Extract the [X, Y] coordinate from the center of the cell holding the provided text.  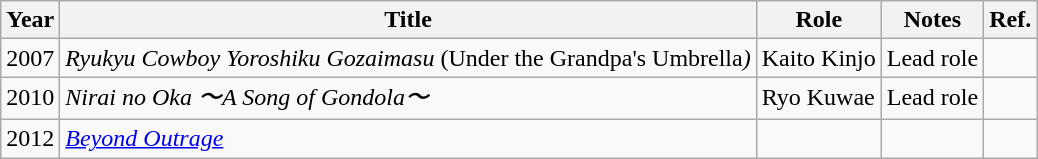
Title [408, 20]
2010 [30, 98]
Nirai no Oka 〜A Song of Gondola〜 [408, 98]
Ryukyu Cowboy Yoroshiku Gozaimasu (Under the Grandpa's Umbrella) [408, 58]
Ref. [1010, 20]
Ryo Kuwae [818, 98]
Beyond Outrage [408, 138]
Year [30, 20]
Role [818, 20]
Kaito Kinjo [818, 58]
2012 [30, 138]
Notes [932, 20]
2007 [30, 58]
